Return the (X, Y) coordinate for the center point of the cell that contains the specified text.  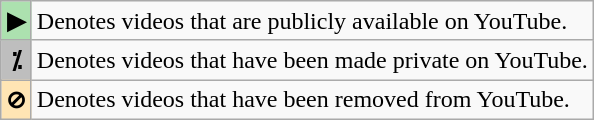
⊘ (16, 100)
Denotes videos that have been made private on YouTube. (312, 60)
Denotes videos that have been removed from YouTube. (312, 100)
▶ (16, 21)
Denotes videos that are publicly available on YouTube. (312, 21)
⁒ (16, 60)
